Determine the (x, y) coordinate at the center of the cell enclosing the given text.  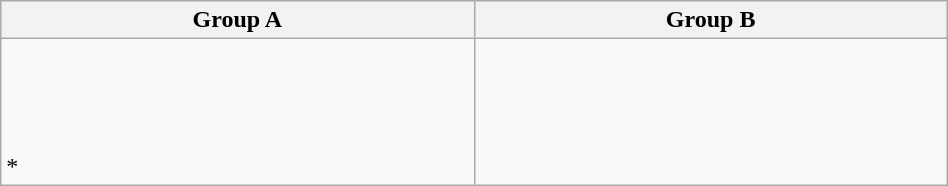
Group B (710, 20)
* (238, 112)
Group A (238, 20)
